Detect which cell encompasses the target text, then output its [x, y] center coordinate. 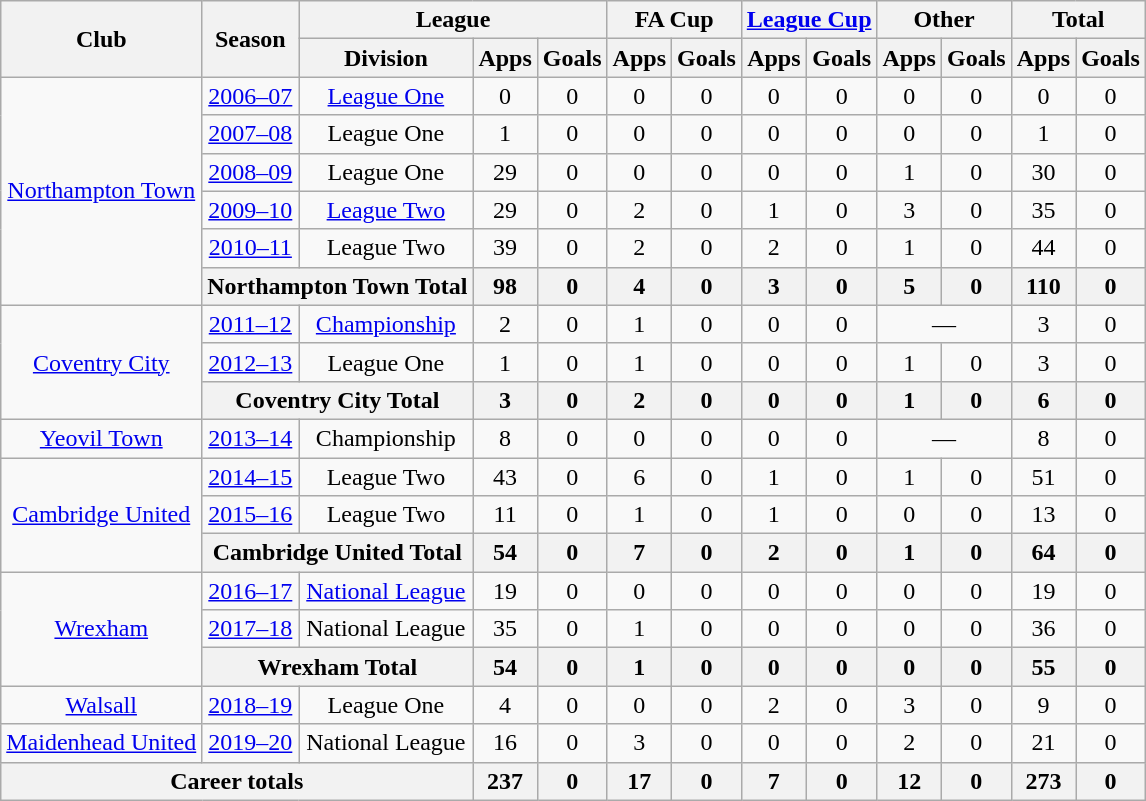
237 [505, 781]
43 [505, 477]
110 [1043, 286]
5 [909, 286]
League [453, 20]
Total [1078, 20]
2009–10 [250, 210]
55 [1043, 667]
13 [1043, 515]
Walsall [102, 705]
273 [1043, 781]
2007–08 [250, 134]
2013–14 [250, 438]
Coventry City Total [338, 400]
36 [1043, 629]
2006–07 [250, 96]
Other [944, 20]
2019–20 [250, 743]
39 [505, 248]
Wrexham Total [338, 667]
64 [1043, 553]
Maidenhead United [102, 743]
Coventry City [102, 362]
44 [1043, 248]
30 [1043, 172]
9 [1043, 705]
2018–19 [250, 705]
Cambridge United Total [338, 553]
FA Cup [674, 20]
98 [505, 286]
Northampton Town Total [338, 286]
2008–09 [250, 172]
Division [386, 58]
2015–16 [250, 515]
21 [1043, 743]
Career totals [237, 781]
2011–12 [250, 324]
2017–18 [250, 629]
2014–15 [250, 477]
Season [250, 39]
17 [639, 781]
51 [1043, 477]
12 [909, 781]
League Cup [809, 20]
Cambridge United [102, 515]
2012–13 [250, 362]
11 [505, 515]
Northampton Town [102, 191]
16 [505, 743]
Wrexham [102, 629]
2016–17 [250, 591]
Club [102, 39]
2010–11 [250, 248]
Yeovil Town [102, 438]
